Capture the cell that displays the provided text and extract its (x, y) central coordinate. 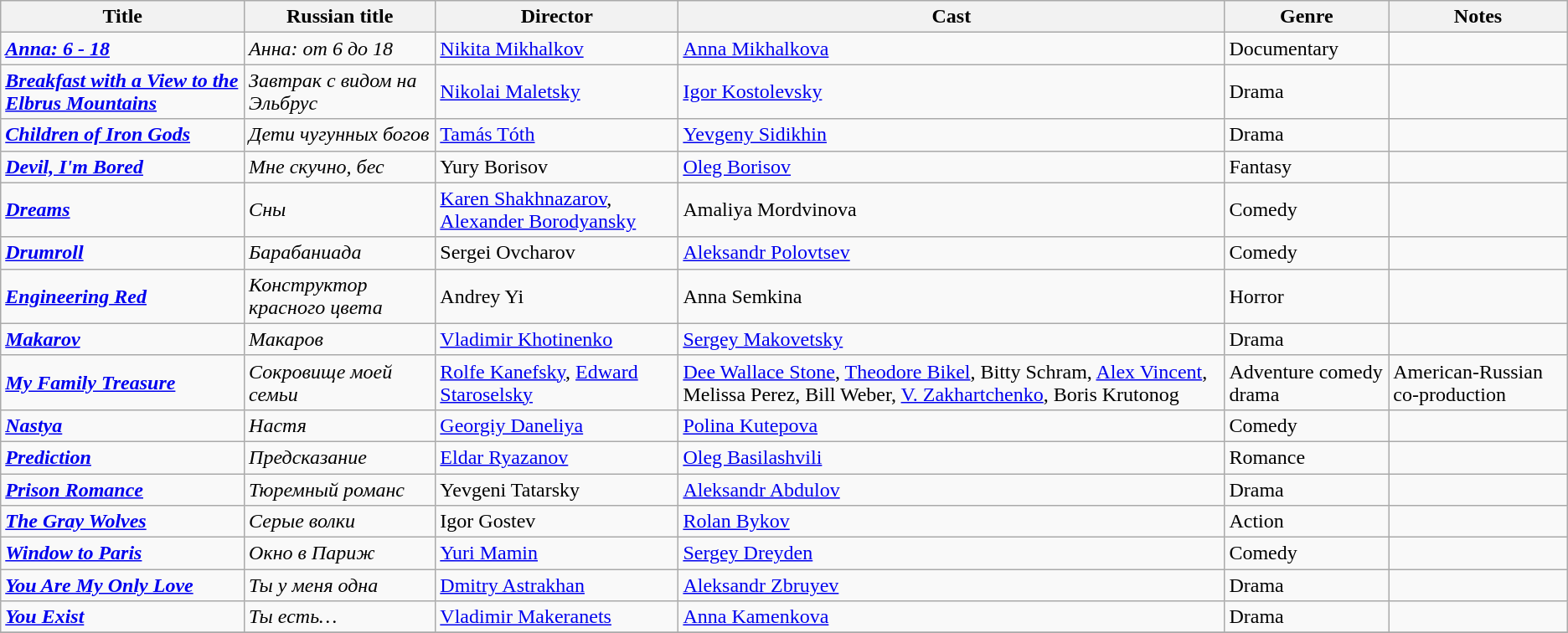
Drumroll (122, 253)
Rolfe Kanefsky, Edward Staroselsky (557, 382)
Aleksandr Polovtsev (952, 253)
Vladimir Makeranets (557, 617)
Тюремный романс (340, 490)
Horror (1307, 296)
You Exist (122, 617)
Ты есть… (340, 617)
Notes (1478, 17)
Anna Mikhalkova (952, 49)
Amaliya Mordvinova (952, 209)
Rolan Bykov (952, 522)
My Family Treasure (122, 382)
Adventure comedy drama (1307, 382)
Мне скучно, бес (340, 167)
Eldar Ryazanov (557, 457)
Fantasy (1307, 167)
Настя (340, 425)
Window to Paris (122, 553)
Prediction (122, 457)
Polina Kutepova (952, 425)
Aleksandr Abdulov (952, 490)
Yevgeni Tatarsky (557, 490)
Серые волки (340, 522)
Nikita Mikhalkov (557, 49)
Action (1307, 522)
Makarov (122, 339)
Cast (952, 17)
Igor Gostev (557, 522)
Sergei Ovcharov (557, 253)
Vladimir Khotinenko (557, 339)
The Gray Wolves (122, 522)
Breakfast with a View to the Elbrus Mountains (122, 92)
Children of Iron Gods (122, 135)
Макаров (340, 339)
Сны (340, 209)
Tamás Tóth (557, 135)
Sergey Dreyden (952, 553)
Предсказание (340, 457)
Dmitry Astrakhan (557, 585)
Nastya (122, 425)
Анна: от 6 до 18 (340, 49)
Oleg Basilashvili (952, 457)
Ты у меня одна (340, 585)
Genre (1307, 17)
Yuri Mamin (557, 553)
Завтрак с видом на Эльбрус (340, 92)
Karen Shakhnazarov, Alexander Borodyansky (557, 209)
Барабаниада (340, 253)
Title (122, 17)
Director (557, 17)
Дети чугунных богов (340, 135)
Aleksandr Zbruyev (952, 585)
Prison Romance (122, 490)
Anna: 6 - 18 (122, 49)
Georgiy Daneliya (557, 425)
Russian title (340, 17)
Nikolai Maletsky (557, 92)
Конструктор красного цвета (340, 296)
Anna Kamenkova (952, 617)
Documentary (1307, 49)
Romance (1307, 457)
Окно в Париж (340, 553)
Igor Kostolevsky (952, 92)
Anna Semkina (952, 296)
Dee Wallace Stone, Theodore Bikel, Bitty Schram, Alex Vincent, Melissa Perez, Bill Weber, V. Zakhartchenko, Boris Krutonog (952, 382)
Engineering Red (122, 296)
Сокровище моей семьи (340, 382)
You Are My Only Love (122, 585)
Andrey Yi (557, 296)
Dreams (122, 209)
Yevgeny Sidikhin (952, 135)
Yury Borisov (557, 167)
Sergey Makovetsky (952, 339)
American-Russian co-production (1478, 382)
Oleg Borisov (952, 167)
Devil, I'm Bored (122, 167)
